Provide the [X, Y] coordinate of the cell's center where the given text is located.  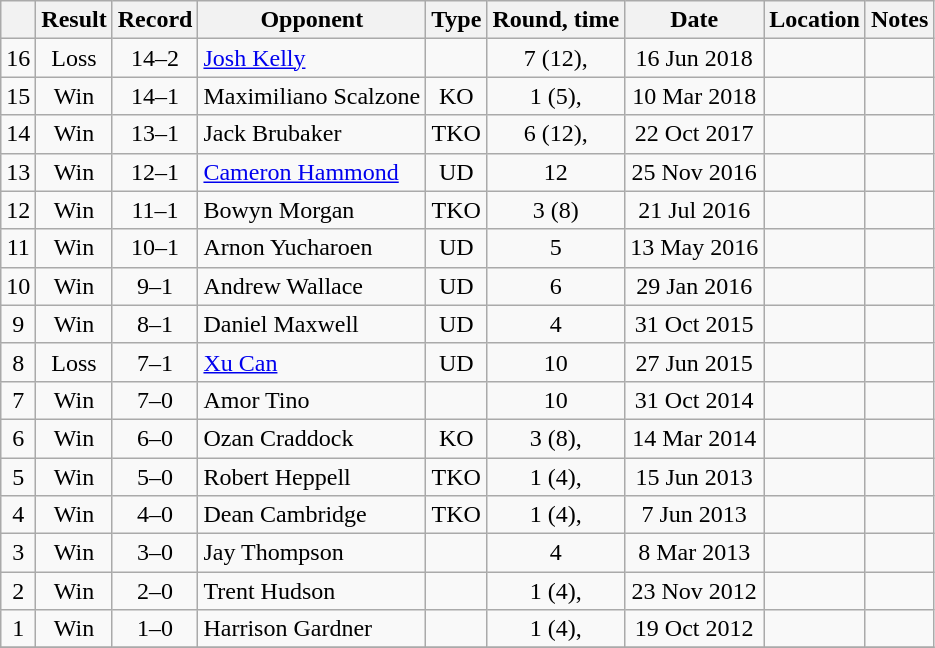
Amor Tino [312, 400]
Bowyn Morgan [312, 210]
Result [74, 20]
15 [18, 96]
13–1 [155, 134]
8 Mar 2013 [694, 553]
Josh Kelly [312, 58]
7 (12), [556, 58]
Xu Can [312, 362]
10 Mar 2018 [694, 96]
1 [18, 629]
Opponent [312, 20]
9 [18, 324]
Round, time [556, 20]
25 Nov 2016 [694, 172]
15 Jun 2013 [694, 477]
Andrew Wallace [312, 286]
13 May 2016 [694, 248]
Jay Thompson [312, 553]
8 [18, 362]
14 [18, 134]
Arnon Yucharoen [312, 248]
7–0 [155, 400]
Trent Hudson [312, 591]
6–0 [155, 438]
1–0 [155, 629]
14–2 [155, 58]
3–0 [155, 553]
3 (8) [556, 210]
12–1 [155, 172]
Record [155, 20]
Jack Brubaker [312, 134]
Ozan Craddock [312, 438]
1 (5), [556, 96]
6 (12), [556, 134]
3 [18, 553]
Location [815, 20]
31 Oct 2015 [694, 324]
7 [18, 400]
16 Jun 2018 [694, 58]
Dean Cambridge [312, 515]
9–1 [155, 286]
13 [18, 172]
31 Oct 2014 [694, 400]
14 Mar 2014 [694, 438]
11–1 [155, 210]
Notes [899, 20]
27 Jun 2015 [694, 362]
29 Jan 2016 [694, 286]
Daniel Maxwell [312, 324]
7 Jun 2013 [694, 515]
8–1 [155, 324]
Harrison Gardner [312, 629]
23 Nov 2012 [694, 591]
Maximiliano Scalzone [312, 96]
4–0 [155, 515]
Type [456, 20]
5–0 [155, 477]
10–1 [155, 248]
2 [18, 591]
19 Oct 2012 [694, 629]
21 Jul 2016 [694, 210]
3 (8), [556, 438]
11 [18, 248]
Robert Heppell [312, 477]
Date [694, 20]
2–0 [155, 591]
Cameron Hammond [312, 172]
22 Oct 2017 [694, 134]
14–1 [155, 96]
7–1 [155, 362]
16 [18, 58]
